Identify which cell holds the provided text, then report its [X, Y] central coordinate. 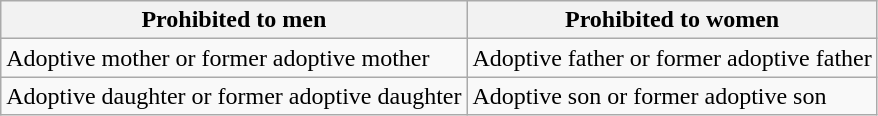
Adoptive son or former adoptive son [672, 96]
Adoptive mother or former adoptive mother [234, 58]
Prohibited to men [234, 20]
Prohibited to women [672, 20]
Adoptive father or former adoptive father [672, 58]
Adoptive daughter or former adoptive daughter [234, 96]
